Return [X, Y] of the center of cell containing provided text 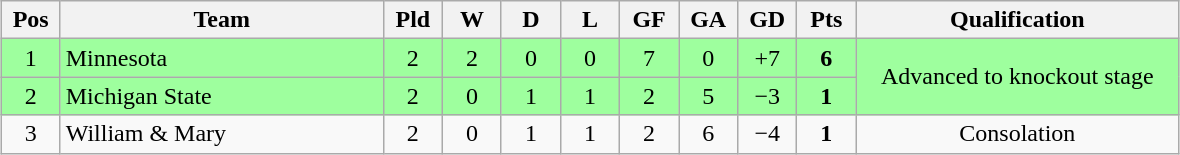
3 [30, 134]
Advanced to knockout stage [1018, 77]
GD [768, 20]
D [530, 20]
Michigan State [222, 96]
Pos [30, 20]
+7 [768, 58]
Team [222, 20]
5 [708, 96]
Qualification [1018, 20]
GA [708, 20]
−4 [768, 134]
Minnesota [222, 58]
William & Mary [222, 134]
−3 [768, 96]
Pts [826, 20]
Pld [412, 20]
GF [650, 20]
W [472, 20]
Consolation [1018, 134]
7 [650, 58]
L [590, 20]
